Identify which cell holds the provided text, then report its [x, y] central coordinate. 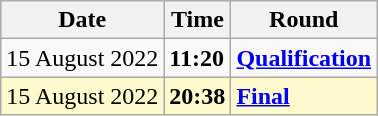
Date [82, 20]
11:20 [198, 58]
Final [304, 96]
Time [198, 20]
Round [304, 20]
20:38 [198, 96]
Qualification [304, 58]
